Output the [X, Y] coordinate of the center of the cell containing the given text.  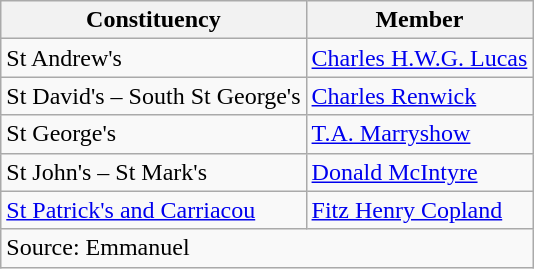
Fitz Henry Copland [420, 210]
St John's – St Mark's [154, 172]
T.A. Marryshow [420, 134]
St David's – South St George's [154, 96]
St Andrew's [154, 58]
Charles Renwick [420, 96]
St George's [154, 134]
Charles H.W.G. Lucas [420, 58]
Constituency [154, 20]
Donald McIntyre [420, 172]
Source: Emmanuel [267, 248]
Member [420, 20]
St Patrick's and Carriacou [154, 210]
